Scan for the cell matching the given text and deliver its [X, Y] coordinate at center. 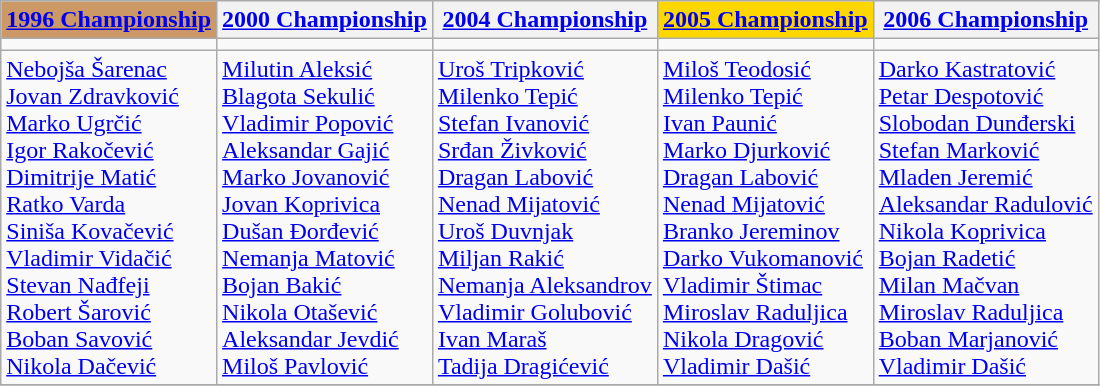
1996 Championship [109, 20]
2005 Championship [765, 20]
2000 Championship [325, 20]
2004 Championship [544, 20]
2006 Championship [986, 20]
